From the cell containing the given text, extract its center point as [x, y] coordinate. 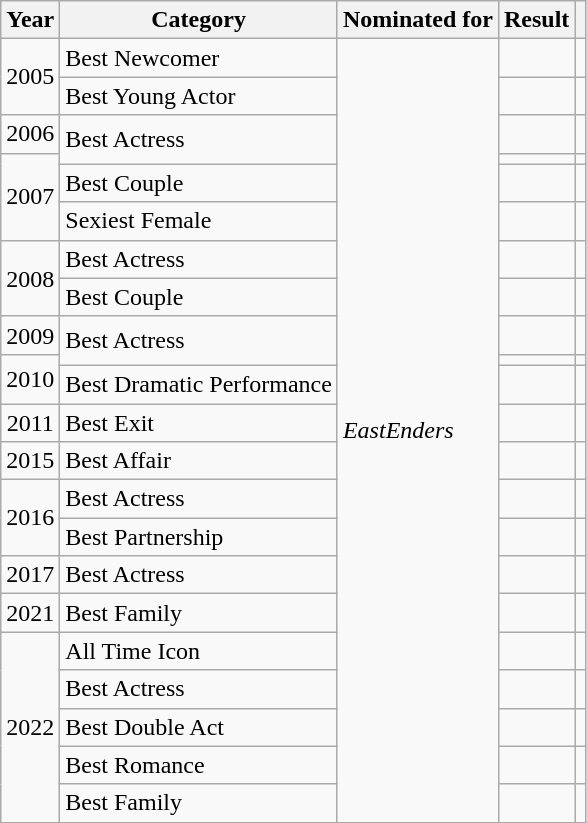
Best Dramatic Performance [199, 384]
2011 [30, 423]
Best Double Act [199, 727]
Sexiest Female [199, 221]
2005 [30, 77]
Best Partnership [199, 537]
2015 [30, 461]
2006 [30, 134]
Best Newcomer [199, 58]
Category [199, 20]
2021 [30, 613]
Nominated for [418, 20]
2010 [30, 378]
2016 [30, 518]
Best Exit [199, 423]
Year [30, 20]
2017 [30, 575]
Best Affair [199, 461]
All Time Icon [199, 651]
Best Young Actor [199, 96]
Result [536, 20]
2009 [30, 335]
2007 [30, 196]
2022 [30, 727]
Best Romance [199, 765]
EastEnders [418, 430]
2008 [30, 278]
